Output the (x, y) coordinate of the center of the cell containing the given text.  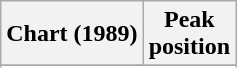
Chart (1989) (72, 34)
Peakposition (189, 34)
